Identify which cell holds the provided text, then report its [x, y] central coordinate. 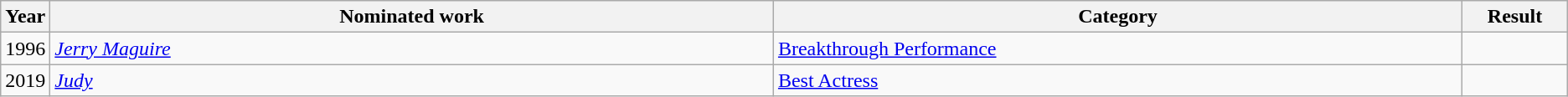
2019 [25, 80]
Jerry Maguire [412, 48]
Result [1515, 17]
Year [25, 17]
Judy [412, 80]
Nominated work [412, 17]
Breakthrough Performance [1117, 48]
Category [1117, 17]
Best Actress [1117, 80]
1996 [25, 48]
